For the text-containing cell, return its midpoint in (x, y) coordinate format. 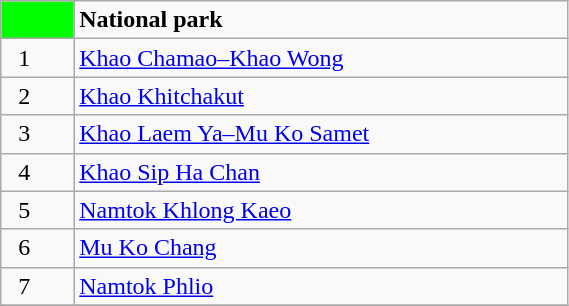
Namtok Phlio (321, 286)
7 (38, 286)
Mu Ko Chang (321, 248)
Khao Sip Ha Chan (321, 172)
6 (38, 248)
Namtok Khlong Kaeo (321, 210)
1 (38, 58)
5 (38, 210)
Khao Chamao–Khao Wong (321, 58)
3 (38, 134)
Khao Khitchakut (321, 96)
4 (38, 172)
2 (38, 96)
National park (321, 20)
Khao Laem Ya–Mu Ko Samet (321, 134)
